From the cell containing the given text, extract its center point as (X, Y) coordinate. 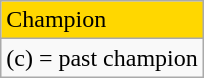
(c) = past champion (102, 58)
Champion (102, 20)
